Output the (x, y) coordinate of the center of the cell containing the given text.  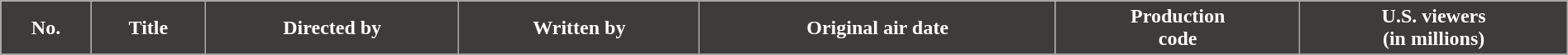
No. (46, 28)
Original air date (878, 28)
U.S. viewers(in millions) (1434, 28)
Productioncode (1178, 28)
Title (148, 28)
Directed by (332, 28)
Written by (579, 28)
